Capture the cell that displays the provided text and extract its (X, Y) central coordinate. 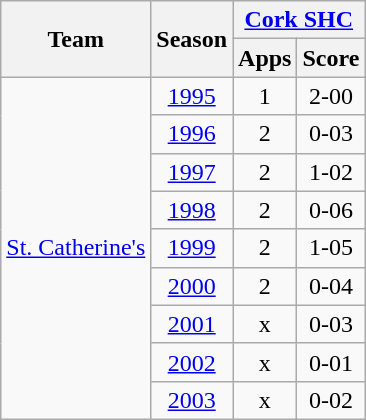
St. Catherine's (76, 248)
1997 (192, 172)
1996 (192, 134)
Season (192, 39)
Cork SHC (299, 20)
1 (265, 96)
2001 (192, 324)
2002 (192, 362)
Apps (265, 58)
2-00 (331, 96)
0-01 (331, 362)
2000 (192, 286)
1-02 (331, 172)
1998 (192, 210)
1995 (192, 96)
0-04 (331, 286)
Score (331, 58)
Team (76, 39)
1-05 (331, 248)
2003 (192, 400)
0-06 (331, 210)
1999 (192, 248)
0-02 (331, 400)
